Extract the (x, y) coordinate from the center of the cell holding the provided text.  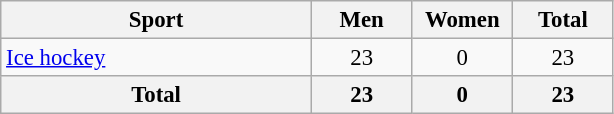
Sport (156, 20)
Ice hockey (156, 58)
Men (362, 20)
Women (462, 20)
